Scan for the cell matching the given text and deliver its [x, y] coordinate at center. 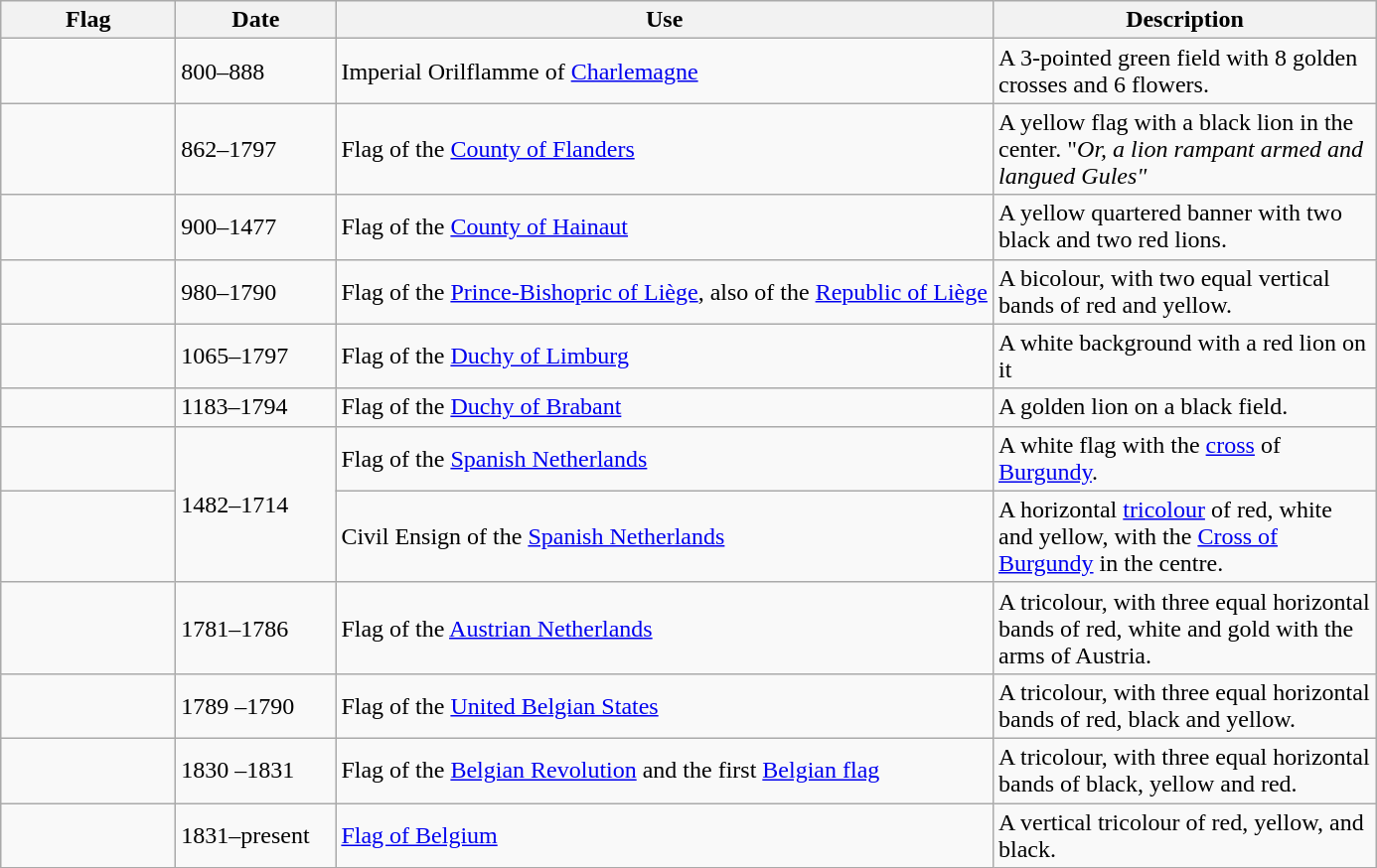
A tricolour, with three equal horizontal bands of red, black and yellow. [1184, 705]
Flag of the Austrian Netherlands [665, 628]
Imperial Orilflamme of Charlemagne [665, 72]
Flag of Belgium [665, 834]
Flag of the County of Hainaut [665, 226]
980–1790 [256, 292]
Civil Ensign of the Spanish Netherlands [665, 536]
A horizontal tricolour of red, white and yellow, with the Cross of Burgundy in the centre. [1184, 536]
Flag of the Spanish Netherlands [665, 459]
Flag of the Belgian Revolution and the first Belgian flag [665, 771]
A white background with a red lion on it [1184, 356]
1789 –1790 [256, 705]
A yellow flag with a black lion in the center. "Or, a lion rampant armed and langued Gules" [1184, 149]
A tricolour, with three equal horizontal bands of black, yellow and red. [1184, 771]
A 3-pointed green field with 8 golden crosses and 6 flowers. [1184, 72]
A tricolour, with three equal horizontal bands of red, white and gold with the arms of Austria. [1184, 628]
A bicolour, with two equal vertical bands of red and yellow. [1184, 292]
800–888 [256, 72]
A white flag with the cross of Burgundy. [1184, 459]
1482–1714 [256, 505]
1830 –1831 [256, 771]
Flag of the United Belgian States [665, 705]
Flag of the Duchy of Brabant [665, 407]
A vertical tricolour of red, yellow, and black. [1184, 834]
Flag of the Duchy of Limburg [665, 356]
Flag of the County of Flanders [665, 149]
1065–1797 [256, 356]
A yellow quartered banner with two black and two red lions. [1184, 226]
Flag [88, 20]
Date [256, 20]
1183–1794 [256, 407]
Description [1184, 20]
1781–1786 [256, 628]
900–1477 [256, 226]
Use [665, 20]
1831–present [256, 834]
862–1797 [256, 149]
A golden lion on a black field. [1184, 407]
Flag of the Prince-Bishopric of Liège, also of the Republic of Liège [665, 292]
